Find where the given text appears and provide that cell's center as [X, Y] coordinate. 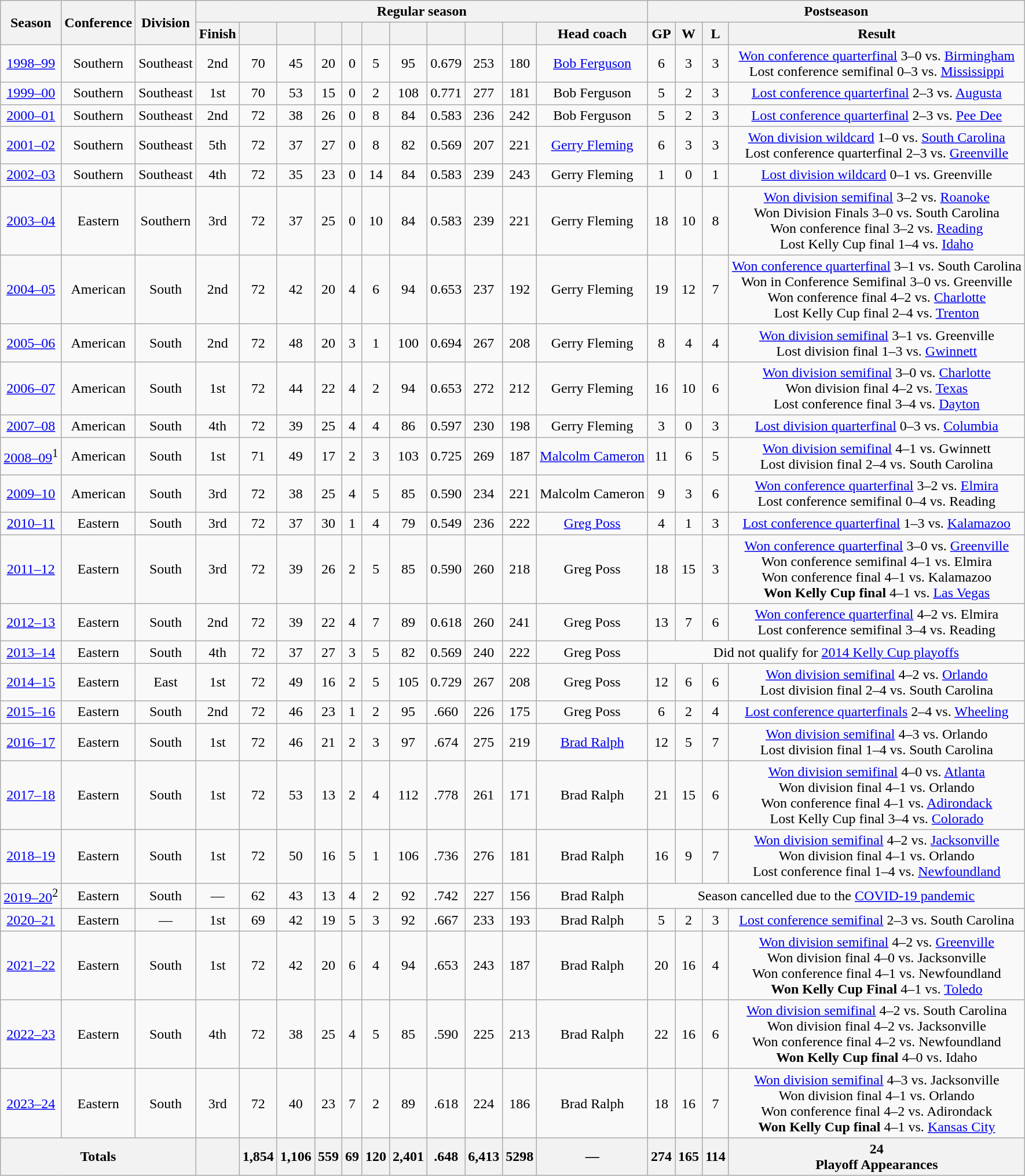
.667 [446, 920]
269 [484, 455]
86 [409, 426]
Won conference quarterfinal 3–2 vs. ElmiraLost conference semifinal 0–4 vs. Reading [877, 494]
192 [520, 290]
Lost conference quarterfinal 2–3 vs. Augusta [877, 93]
2008–091 [31, 455]
Won division semifinal 4–0 vs. AtlantaWon division final 4–1 vs. OrlandoWon conference final 4–1 vs. AdirondackLost Kelly Cup final 3–4 vs. Colorado [877, 795]
2009–10 [31, 494]
11 [661, 455]
207 [484, 145]
0.694 [446, 343]
0.771 [446, 93]
Won division semifinal 3–0 vs. CharlotteWon division final 4–2 vs. TexasLost conference final 3–4 vs. Dayton [877, 388]
Won division semifinal 4–2 vs. JacksonvilleWon division final 4–1 vs. OrlandoLost conference final 1–4 vs. Newfoundland [877, 856]
276 [484, 856]
242 [520, 115]
2004–05 [31, 290]
233 [484, 920]
108 [409, 93]
274 [661, 1156]
230 [484, 426]
79 [409, 524]
100 [409, 343]
45 [295, 64]
1998–99 [31, 64]
71 [258, 455]
35 [295, 175]
Lost division wildcard 0–1 vs. Greenville [877, 175]
50 [295, 856]
234 [484, 494]
240 [484, 652]
Lost conference quarterfinals 2–4 vs. Wheeling [877, 712]
W [689, 34]
175 [520, 712]
2014–15 [31, 682]
Won division semifinal 4–2 vs. OrlandoLost division final 2–4 vs. South Carolina [877, 682]
.590 [446, 1035]
Season [31, 23]
114 [716, 1156]
2013–14 [31, 652]
1,854 [258, 1156]
.660 [446, 712]
2011–12 [31, 569]
Season cancelled due to the COVID-19 pandemic [836, 896]
2018–19 [31, 856]
272 [484, 388]
277 [484, 93]
Lost conference semifinal 2–3 vs. South Carolina [877, 920]
219 [520, 742]
2010–11 [31, 524]
0.725 [446, 455]
40 [295, 1103]
GP [661, 34]
Regular season [422, 12]
Head coach [592, 34]
Won division semifinal 3–1 vs. GreenvilleLost division final 1–3 vs. Gwinnett [877, 343]
2021–22 [31, 965]
2000–01 [31, 115]
0.597 [446, 426]
186 [520, 1103]
Won division semifinal 4–3 vs. OrlandoLost division final 1–4 vs. South Carolina [877, 742]
2005–06 [31, 343]
L [716, 34]
241 [520, 622]
180 [520, 64]
103 [409, 455]
2001–02 [31, 145]
Conference [98, 23]
Won conference quarterfinal 3–0 vs. BirminghamLost conference semifinal 0–3 vs. Mississippi [877, 64]
225 [484, 1035]
105 [409, 682]
Won division semifinal 4–1 vs. GwinnettLost division final 2–4 vs. South Carolina [877, 455]
261 [484, 795]
Lost division quarterfinal 0–3 vs. Columbia [877, 426]
Totals [98, 1156]
0.729 [446, 682]
2023–24 [31, 1103]
275 [484, 742]
Division [166, 23]
44 [295, 388]
1,106 [295, 1156]
Postseason [836, 12]
2022–23 [31, 1035]
.648 [446, 1156]
Did not qualify for 2014 Kelly Cup playoffs [836, 652]
2007–08 [31, 426]
6,413 [484, 1156]
112 [409, 795]
.618 [446, 1103]
.742 [446, 896]
5298 [520, 1156]
17 [328, 455]
227 [484, 896]
43 [295, 896]
218 [520, 569]
224 [484, 1103]
97 [409, 742]
2012–13 [31, 622]
106 [409, 856]
Lost conference quarterfinal 1–3 vs. Kalamazoo [877, 524]
.736 [446, 856]
213 [520, 1035]
0.618 [446, 622]
253 [484, 64]
120 [375, 1156]
0.679 [446, 64]
193 [520, 920]
165 [689, 1156]
2002–03 [31, 175]
.653 [446, 965]
2015–16 [31, 712]
Won division wildcard 1–0 vs. South CarolinaLost conference quarterfinal 2–3 vs. Greenville [877, 145]
2016–17 [31, 742]
.674 [446, 742]
Won conference quarterfinal 4–2 vs. ElmiraLost conference semifinal 3–4 vs. Reading [877, 622]
2003–04 [31, 220]
171 [520, 795]
30 [328, 524]
559 [328, 1156]
Result [877, 34]
2017–18 [31, 795]
62 [258, 896]
2,401 [409, 1156]
Lost conference quarterfinal 2–3 vs. Pee Dee [877, 115]
East [166, 682]
24Playoff Appearances [877, 1156]
237 [484, 290]
212 [520, 388]
0.549 [446, 524]
.778 [446, 795]
198 [520, 426]
1999–00 [31, 93]
14 [375, 175]
48 [295, 343]
2019–202 [31, 896]
156 [520, 896]
2020–21 [31, 920]
2006–07 [31, 388]
226 [484, 712]
Finish [218, 34]
5th [218, 145]
